Pinpoint the cell where the given text exists, returning its (x, y) midpoint coordinate. 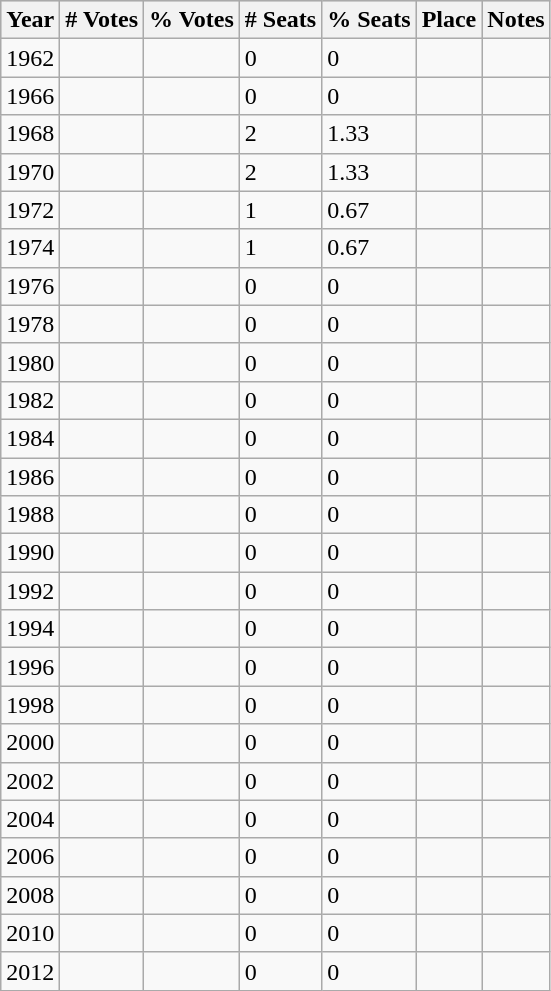
% Seats (369, 20)
1968 (30, 134)
1976 (30, 286)
1992 (30, 591)
1972 (30, 210)
1984 (30, 438)
2012 (30, 971)
2000 (30, 743)
Year (30, 20)
1994 (30, 629)
1962 (30, 58)
2010 (30, 933)
1980 (30, 362)
1970 (30, 172)
1974 (30, 248)
1978 (30, 324)
1998 (30, 705)
1990 (30, 553)
1986 (30, 477)
Notes (516, 20)
Place (449, 20)
1982 (30, 400)
1988 (30, 515)
2006 (30, 857)
# Seats (280, 20)
% Votes (192, 20)
1966 (30, 96)
1996 (30, 667)
2002 (30, 781)
2004 (30, 819)
2008 (30, 895)
# Votes (102, 20)
